Scan for the cell matching the given text and deliver its [x, y] coordinate at center. 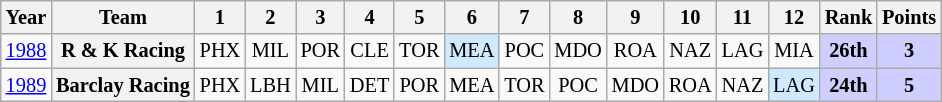
1 [220, 17]
LBH [270, 85]
1988 [26, 51]
Rank [848, 17]
7 [524, 17]
CLE [370, 51]
24th [848, 85]
6 [472, 17]
Barclay Racing [123, 85]
26th [848, 51]
Year [26, 17]
9 [636, 17]
Team [123, 17]
DET [370, 85]
MIA [794, 51]
Points [909, 17]
11 [743, 17]
R & K Racing [123, 51]
1989 [26, 85]
12 [794, 17]
4 [370, 17]
10 [690, 17]
2 [270, 17]
8 [578, 17]
